From the cell containing the given text, extract its center point as (X, Y) coordinate. 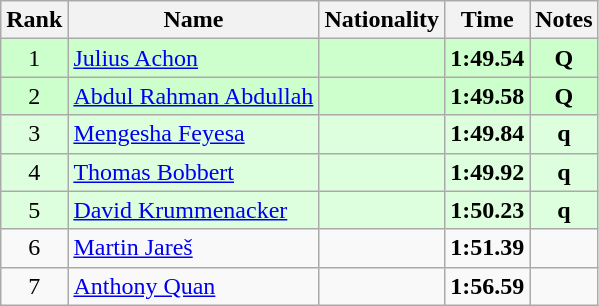
1:50.23 (488, 210)
Julius Achon (194, 58)
Notes (564, 20)
2 (34, 96)
1:51.39 (488, 248)
1:49.92 (488, 172)
1:49.54 (488, 58)
Nationality (382, 20)
Thomas Bobbert (194, 172)
1:49.58 (488, 96)
Martin Jareš (194, 248)
Mengesha Feyesa (194, 134)
1 (34, 58)
Rank (34, 20)
Time (488, 20)
7 (34, 286)
David Krummenacker (194, 210)
5 (34, 210)
Abdul Rahman Abdullah (194, 96)
4 (34, 172)
3 (34, 134)
6 (34, 248)
1:49.84 (488, 134)
Name (194, 20)
1:56.59 (488, 286)
Anthony Quan (194, 286)
